From the cell containing the given text, extract its center point as (x, y) coordinate. 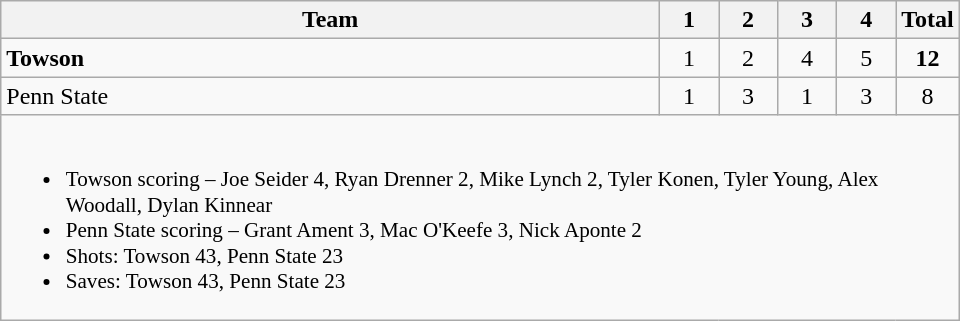
Team (330, 20)
Towson (330, 58)
8 (928, 96)
5 (866, 58)
12 (928, 58)
Penn State (330, 96)
Total (928, 20)
